Return [X, Y] of the center of cell containing provided text 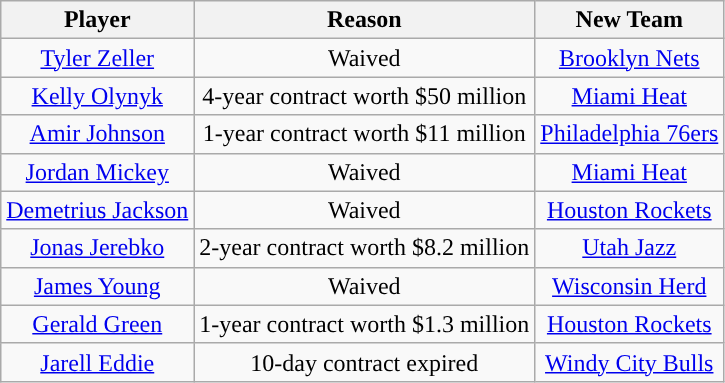
Reason [364, 20]
Jarell Eddie [98, 362]
2-year contract worth $8.2 million [364, 248]
Tyler Zeller [98, 58]
1-year contract worth $11 million [364, 134]
Player [98, 20]
Kelly Olynyk [98, 96]
James Young [98, 286]
New Team [630, 20]
Windy City Bulls [630, 362]
4-year contract worth $50 million [364, 96]
Philadelphia 76ers [630, 134]
Gerald Green [98, 324]
Brooklyn Nets [630, 58]
Wisconsin Herd [630, 286]
Demetrius Jackson [98, 210]
Jonas Jerebko [98, 248]
Amir Johnson [98, 134]
Jordan Mickey [98, 172]
Utah Jazz [630, 248]
1-year contract worth $1.3 million [364, 324]
10-day contract expired [364, 362]
